Determine the (X, Y) coordinate at the center of the cell enclosing the given text.  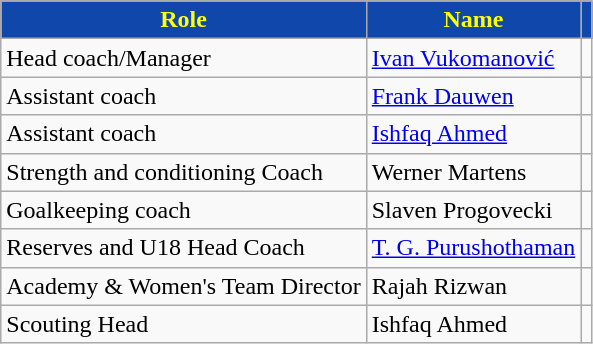
Rajah Rizwan (474, 286)
Head coach/Manager (184, 58)
Slaven Progovecki (474, 210)
Strength and conditioning Coach (184, 172)
Werner Martens (474, 172)
Frank Dauwen (474, 96)
Scouting Head (184, 324)
Reserves and U18 Head Coach (184, 248)
Role (184, 20)
T. G. Purushothaman (474, 248)
Academy & Women's Team Director (184, 286)
Name (474, 20)
Ivan Vukomanović (474, 58)
Goalkeeping coach (184, 210)
